Find where the given text appears and provide that cell's center as [x, y] coordinate. 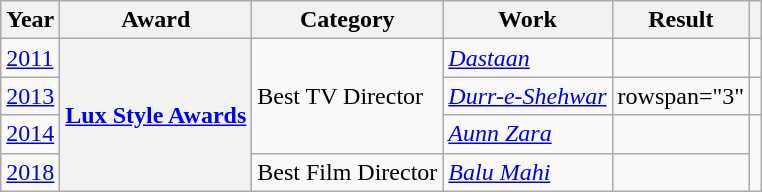
Aunn Zara [528, 134]
Balu Mahi [528, 172]
Best Film Director [348, 172]
Lux Style Awards [156, 115]
Best TV Director [348, 96]
2011 [30, 58]
Dastaan [528, 58]
rowspan="3" [681, 96]
2014 [30, 134]
Durr-e-Shehwar [528, 96]
Category [348, 20]
2013 [30, 96]
Result [681, 20]
2018 [30, 172]
Year [30, 20]
Award [156, 20]
Work [528, 20]
